Return the (X, Y) coordinate for the center point of the cell that contains the specified text.  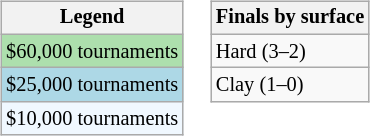
Legend (92, 18)
$60,000 tournaments (92, 51)
Hard (3–2) (290, 51)
$25,000 tournaments (92, 85)
$10,000 tournaments (92, 119)
Finals by surface (290, 18)
Clay (1–0) (290, 85)
